Detect which cell encompasses the target text, then output its [X, Y] center coordinate. 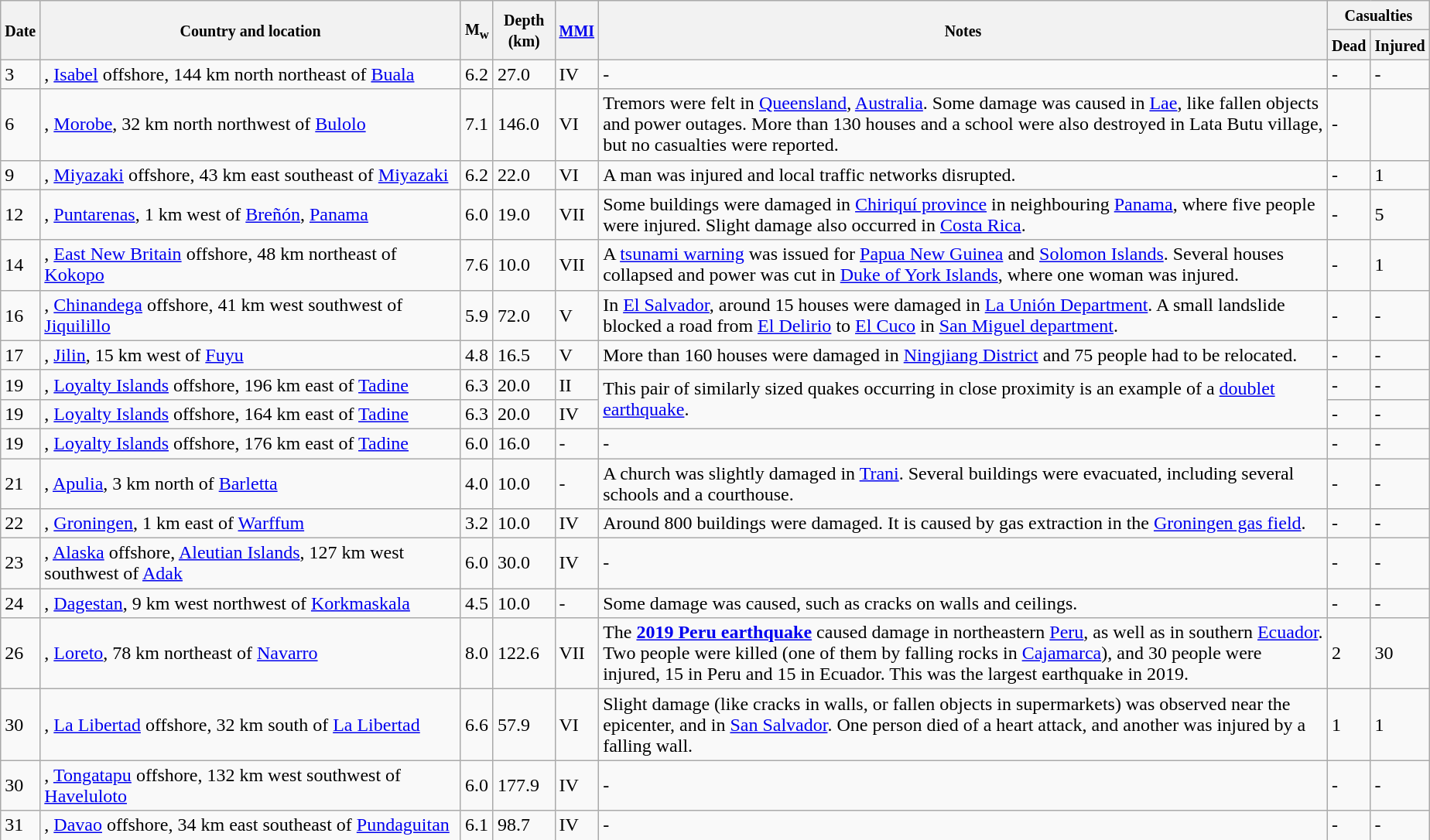
, Miyazaki offshore, 43 km east southeast of Miyazaki [251, 175]
, La Libertad offshore, 32 km south of La Libertad [251, 725]
, Dagestan, 9 km west northwest of Korkmaskala [251, 603]
17 [20, 355]
This pair of similarly sized quakes occurring in close proximity is an example of a doublet earthquake. [963, 399]
4.8 [477, 355]
, Loreto, 78 km northeast of Navarro [251, 654]
9 [20, 175]
Depth (km) [524, 30]
, Loyalty Islands offshore, 164 km east of Tadine [251, 414]
7.1 [477, 125]
122.6 [524, 654]
4.0 [477, 483]
, Tongatapu offshore, 132 km west southwest of Haveluloto [251, 786]
21 [20, 483]
MMI [577, 30]
Dead [1349, 45]
More than 160 houses were damaged in Ningjiang District and 75 people had to be relocated. [963, 355]
A church was slightly damaged in Trani. Several buildings were evacuated, including several schools and a courthouse. [963, 483]
, Alaska offshore, Aleutian Islands, 127 km west southwest of Adak [251, 563]
177.9 [524, 786]
6.6 [477, 725]
4.5 [477, 603]
Mw [477, 30]
, Loyalty Islands offshore, 196 km east of Tadine [251, 384]
16.0 [524, 443]
, Chinandega offshore, 41 km west southwest of Jiquilillo [251, 316]
Casualties [1378, 15]
A man was injured and local traffic networks disrupted. [963, 175]
, Loyalty Islands offshore, 176 km east of Tadine [251, 443]
6 [20, 125]
23 [20, 563]
, Apulia, 3 km north of Barletta [251, 483]
, Jilin, 15 km west of Fuyu [251, 355]
, Morobe, 32 km north northwest of Bulolo [251, 125]
8.0 [477, 654]
, Davao offshore, 34 km east southeast of Pundaguitan [251, 825]
Some buildings were damaged in Chiriquí province in neighbouring Panama, where five people were injured. Slight damage also occurred in Costa Rica. [963, 215]
7.6 [477, 265]
98.7 [524, 825]
Some damage was caused, such as cracks on walls and ceilings. [963, 603]
, East New Britain offshore, 48 km northeast of Kokopo [251, 265]
3.2 [477, 524]
3 [20, 74]
II [577, 384]
Date [20, 30]
14 [20, 265]
5 [1400, 215]
31 [20, 825]
146.0 [524, 125]
2 [1349, 654]
24 [20, 603]
Notes [963, 30]
12 [20, 215]
16 [20, 316]
Around 800 buildings were damaged. It is caused by gas extraction in the Groningen gas field. [963, 524]
, Isabel offshore, 144 km north northeast of Buala [251, 74]
Country and location [251, 30]
57.9 [524, 725]
Injured [1400, 45]
5.9 [477, 316]
22.0 [524, 175]
19.0 [524, 215]
30.0 [524, 563]
72.0 [524, 316]
, Groningen, 1 km east of Warffum [251, 524]
16.5 [524, 355]
22 [20, 524]
26 [20, 654]
27.0 [524, 74]
, Puntarenas, 1 km west of Breñón, Panama [251, 215]
6.1 [477, 825]
